Locate the cell with the specified text and output its (X, Y) center coordinate. 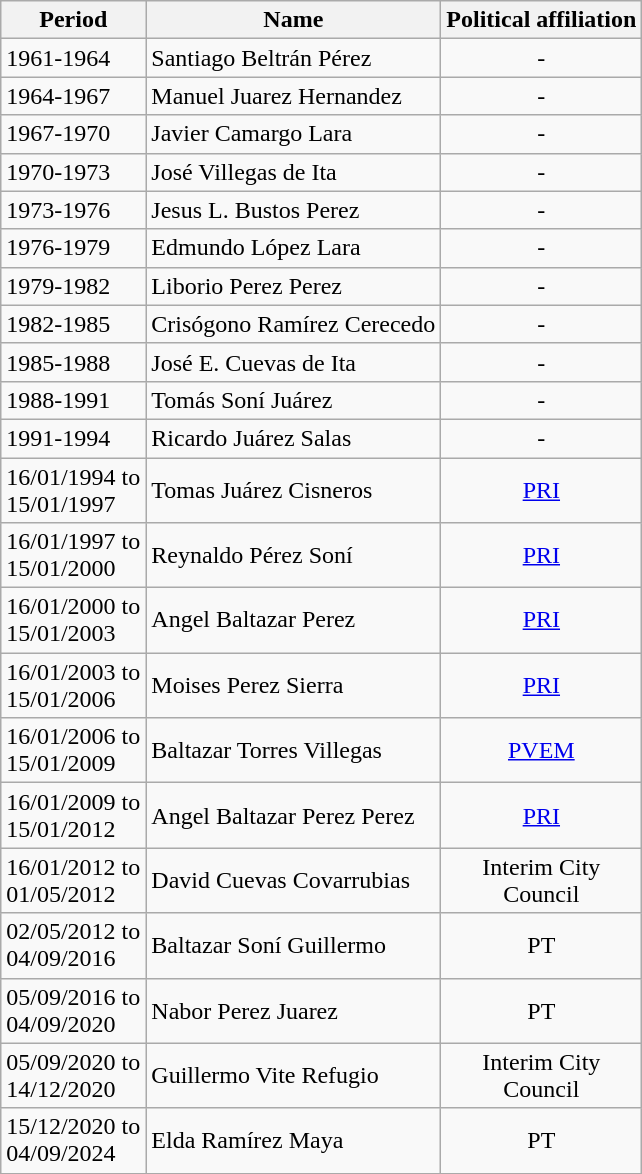
José E. Cuevas de Ita (294, 362)
Guillermo Vite Refugio (294, 1076)
16/01/2012 to 01/05/2012 (74, 880)
16/01/1997 to 15/01/2000 (74, 556)
16/01/2006 to 15/01/2009 (74, 750)
1979-1982 (74, 286)
PVEM (542, 750)
1991-1994 (74, 438)
Jesus L. Bustos Perez (294, 210)
Angel Baltazar Perez Perez (294, 816)
Santiago Beltrán Pérez (294, 58)
Angel Baltazar Perez (294, 620)
1961-1964 (74, 58)
1976-1979 (74, 248)
Nabor Perez Juarez (294, 1010)
Edmundo López Lara (294, 248)
05/09/2020 to 14/12/2020 (74, 1076)
16/01/2000 to 15/01/2003 (74, 620)
Baltazar Torres Villegas (294, 750)
Ricardo Juárez Salas (294, 438)
Elda Ramírez Maya (294, 1140)
Baltazar Soní Guillermo (294, 946)
Crisógono Ramírez Cerecedo (294, 324)
1982-1985 (74, 324)
1967-1970 (74, 134)
05/09/2016 to 04/09/2020 (74, 1010)
16/01/2009 to 15/01/2012 (74, 816)
02/05/2012 to 04/09/2016 (74, 946)
1970-1973 (74, 172)
Tomas Juárez Cisneros (294, 490)
Liborio Perez Perez (294, 286)
Javier Camargo Lara (294, 134)
1985-1988 (74, 362)
José Villegas de Ita (294, 172)
1973-1976 (74, 210)
Name (294, 20)
Period (74, 20)
16/01/2003 to 15/01/2006 (74, 686)
David Cuevas Covarrubias (294, 880)
1988-1991 (74, 400)
Tomás Soní Juárez (294, 400)
16/01/1994 to 15/01/1997 (74, 490)
1964-1967 (74, 96)
Political affiliation (542, 20)
Reynaldo Pérez Soní (294, 556)
Manuel Juarez Hernandez (294, 96)
15/12/2020 to 04/09/2024 (74, 1140)
Moises Perez Sierra (294, 686)
